Identify which cell holds the provided text, then report its [X, Y] central coordinate. 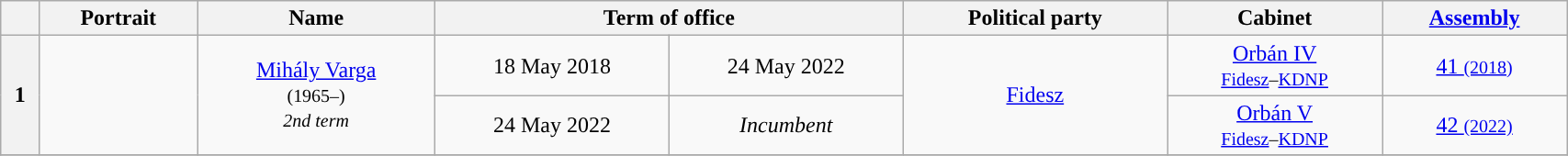
Orbán VFidesz–KDNP [1275, 125]
Cabinet [1275, 18]
Political party [1035, 18]
Assembly [1475, 18]
Orbán IVFidesz–KDNP [1275, 66]
Incumbent [786, 125]
Mihály Varga(1965–)2nd term [316, 95]
Fidesz [1035, 95]
42 (2022) [1475, 125]
18 May 2018 [553, 66]
1 [20, 95]
Portrait [118, 18]
Term of office [669, 18]
Name [316, 18]
41 (2018) [1475, 66]
